Search for the cell housing the specified text and yield its [x, y] center coordinate. 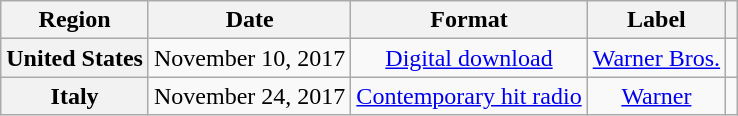
Warner Bros. [656, 58]
Label [656, 20]
Date [249, 20]
Digital download [469, 58]
Format [469, 20]
Region [75, 20]
United States [75, 58]
Warner [656, 96]
November 10, 2017 [249, 58]
Italy [75, 96]
Contemporary hit radio [469, 96]
November 24, 2017 [249, 96]
